Provide the [X, Y] coordinate of the cell's center where the given text is located.  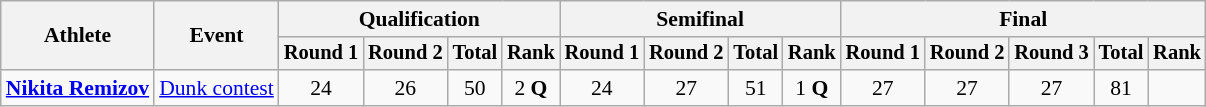
Athlete [78, 36]
Round 3 [1051, 54]
2 Q [531, 88]
Qualification [420, 19]
51 [756, 88]
81 [1122, 88]
Nikita Remizov [78, 88]
1 Q [812, 88]
Final [1024, 19]
Dunk contest [216, 88]
26 [405, 88]
50 [476, 88]
Event [216, 36]
Semifinal [700, 19]
